Return the (x, y) coordinate for the center point of the cell that contains the specified text.  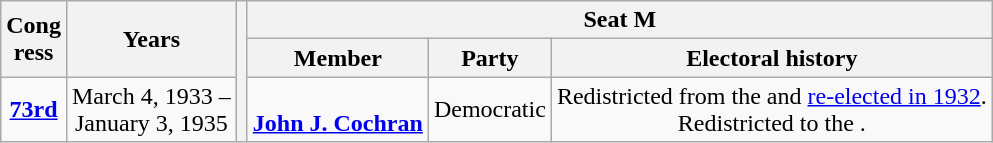
March 4, 1933 –January 3, 1935 (151, 110)
Party (490, 58)
Member (338, 58)
73rd (34, 110)
Democratic (490, 110)
Redistricted from the and re-elected in 1932.Redistricted to the . (772, 110)
Congress (34, 39)
Years (151, 39)
John J. Cochran (338, 110)
Electoral history (772, 58)
Seat M (620, 20)
